Capture the cell that displays the provided text and extract its (x, y) central coordinate. 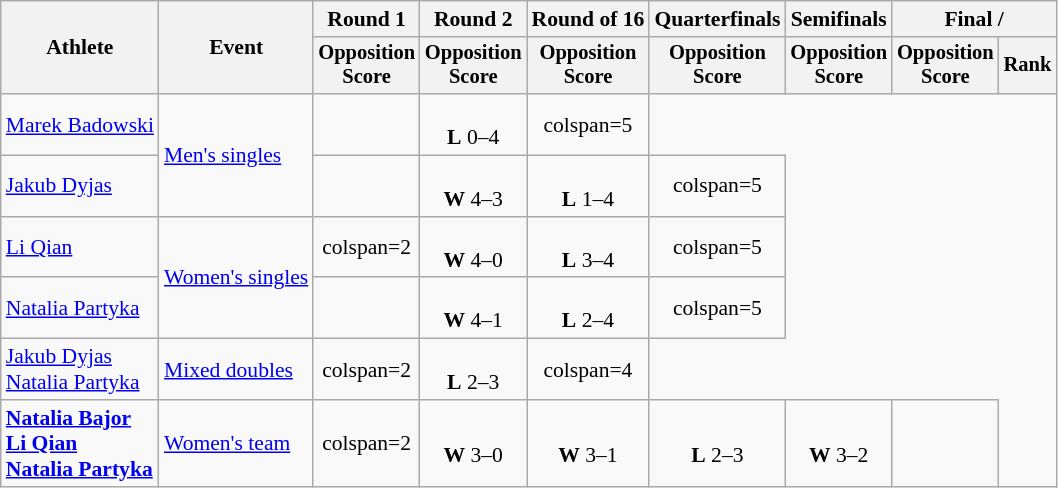
Natalia BajorLi QianNatalia Partyka (80, 444)
W 4–1 (474, 308)
W 3–2 (838, 444)
L 0–4 (474, 124)
W 4–0 (474, 248)
Rank (1028, 66)
L 1–4 (588, 186)
Women's team (236, 444)
Final / (974, 19)
L 2–4 (588, 308)
Men's singles (236, 155)
Natalia Partyka (80, 308)
colspan=4 (588, 370)
Women's singles (236, 278)
Jakub DyjasNatalia Partyka (80, 370)
Round of 16 (588, 19)
Li Qian (80, 248)
Quarterfinals (717, 19)
Semifinals (838, 19)
Jakub Dyjas (80, 186)
W 4–3 (474, 186)
W 3–1 (588, 444)
Athlete (80, 48)
Marek Badowski (80, 124)
L 3–4 (588, 248)
W 3–0 (474, 444)
Mixed doubles (236, 370)
Round 2 (474, 19)
Event (236, 48)
Round 1 (366, 19)
